Output the (x, y) coordinate of the center of the cell containing the given text.  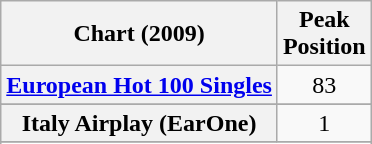
1 (324, 123)
Chart (2009) (140, 34)
83 (324, 85)
PeakPosition (324, 34)
Italy Airplay (EarOne) (140, 123)
European Hot 100 Singles (140, 85)
